Determine the [X, Y] coordinate at the center of the cell enclosing the given text.  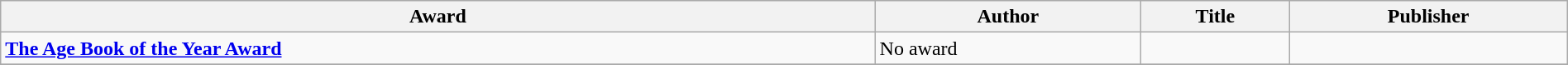
The Age Book of the Year Award [438, 48]
Publisher [1428, 17]
Title [1216, 17]
Author [1008, 17]
No award [1008, 48]
Award [438, 17]
